Detect which cell encompasses the target text, then output its (X, Y) center coordinate. 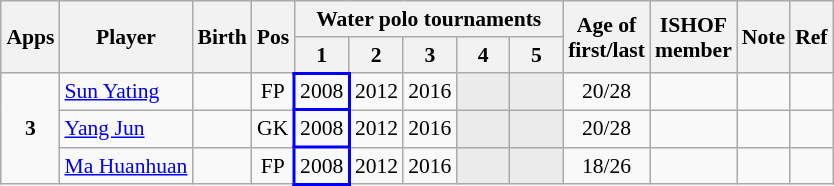
Birth (222, 37)
1 (322, 55)
Water polo tournaments (428, 19)
ISHOFmember (694, 37)
Note (764, 37)
Yang Jun (126, 128)
4 (482, 55)
Ma Huanhuan (126, 166)
18/26 (606, 166)
2 (376, 55)
Age offirst/last (606, 37)
Ref (811, 37)
5 (536, 55)
Pos (274, 37)
Sun Yating (126, 92)
GK (274, 128)
Apps (30, 37)
Player (126, 37)
